Capture the cell that displays the provided text and extract its (X, Y) central coordinate. 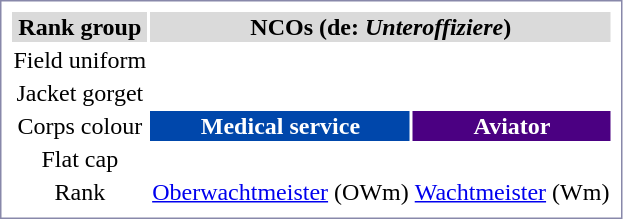
Wachtmeister (Wm) (512, 192)
NCOs (de: Unteroffiziere) (381, 27)
Jacket gorget (80, 93)
Oberwachtmeister (OWm) (281, 192)
Rank group (80, 27)
Corps colour (80, 126)
Field uniform (80, 60)
Aviator (512, 126)
Flat cap (80, 159)
Rank (80, 192)
Medical service (281, 126)
